For the text-containing cell, return its midpoint in (x, y) coordinate format. 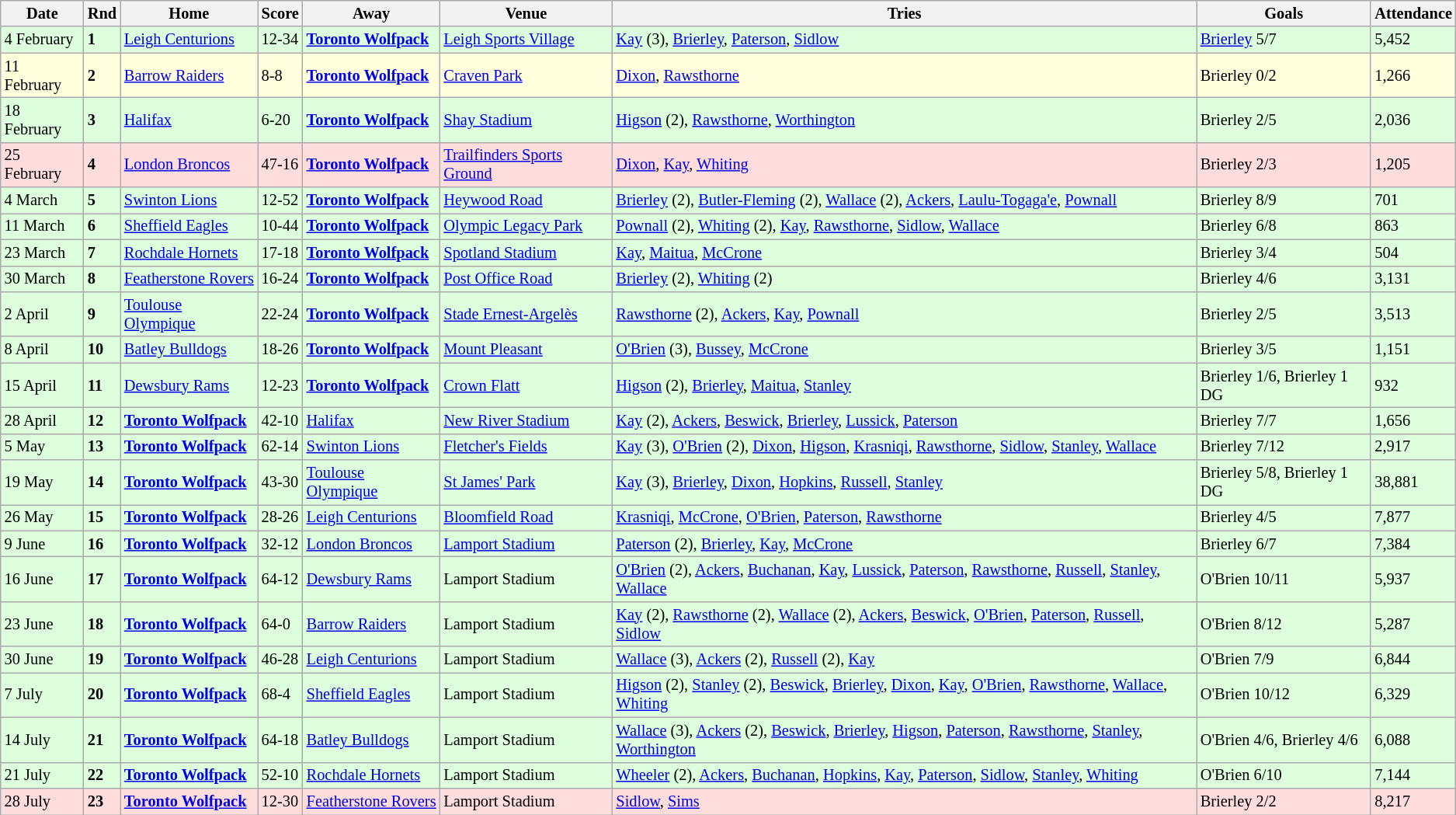
Brierley 8/9 (1284, 200)
3,131 (1413, 279)
O'Brien (3), Bussey, McCrone (904, 350)
O'Brien 6/10 (1284, 775)
Brierley 2/3 (1284, 165)
64-12 (280, 579)
16 June (42, 579)
26 May (42, 517)
15 (103, 517)
14 July (42, 740)
Kay (2), Ackers, Beswick, Brierley, Lussick, Paterson (904, 420)
504 (1413, 253)
2,036 (1413, 120)
46-28 (280, 660)
Brierley 3/4 (1284, 253)
Heywood Road (526, 200)
7,144 (1413, 775)
O'Brien 7/9 (1284, 660)
Kay (3), O'Brien (2), Dixon, Higson, Krasniqi, Rawsthorne, Sidlow, Stanley, Wallace (904, 447)
Krasniqi, McCrone, O'Brien, Paterson, Rawsthorne (904, 517)
47-16 (280, 165)
23 March (42, 253)
23 June (42, 624)
28 April (42, 420)
23 (103, 801)
8,217 (1413, 801)
22 (103, 775)
Paterson (2), Brierley, Kay, McCrone (904, 544)
O'Brien 10/12 (1284, 695)
21 July (42, 775)
14 (103, 482)
Wheeler (2), Ackers, Buchanan, Hopkins, Kay, Paterson, Sidlow, Stanley, Whiting (904, 775)
9 June (42, 544)
Tries (904, 13)
15 April (42, 385)
4 February (42, 40)
Mount Pleasant (526, 350)
2 (103, 75)
10-44 (280, 226)
11 (103, 385)
Brierley 7/12 (1284, 447)
Higson (2), Rawsthorne, Worthington (904, 120)
18 February (42, 120)
21 (103, 740)
Goals (1284, 13)
Stade Ernest-Argelès (526, 314)
6 (103, 226)
701 (1413, 200)
Brierley 3/5 (1284, 350)
863 (1413, 226)
18-26 (280, 350)
Fletcher's Fields (526, 447)
Kay (3), Brierley, Dixon, Hopkins, Russell, Stanley (904, 482)
Venue (526, 13)
6,844 (1413, 660)
12-52 (280, 200)
3 (103, 120)
68-4 (280, 695)
7 July (42, 695)
Away (371, 13)
4 March (42, 200)
19 May (42, 482)
8-8 (280, 75)
Brierley 0/2 (1284, 75)
8 (103, 279)
30 March (42, 279)
10 (103, 350)
28-26 (280, 517)
2 April (42, 314)
12 (103, 420)
7,877 (1413, 517)
Brierley 7/7 (1284, 420)
Brierley 4/6 (1284, 279)
St James' Park (526, 482)
Brierley 6/8 (1284, 226)
2,917 (1413, 447)
11 February (42, 75)
5,937 (1413, 579)
Brierley (2), Butler-Fleming (2), Wallace (2), Ackers, Laulu-Togaga'e, Pownall (904, 200)
O'Brien (2), Ackers, Buchanan, Kay, Lussick, Paterson, Rawsthorne, Russell, Stanley, Wallace (904, 579)
17-18 (280, 253)
Trailfinders Sports Ground (526, 165)
1 (103, 40)
12-30 (280, 801)
Dixon, Rawsthorne (904, 75)
Crown Flatt (526, 385)
Pownall (2), Whiting (2), Kay, Rawsthorne, Sidlow, Wallace (904, 226)
Rawsthorne (2), Ackers, Kay, Pownall (904, 314)
Leigh Sports Village (526, 40)
12-23 (280, 385)
O'Brien 4/6, Brierley 4/6 (1284, 740)
32-12 (280, 544)
Kay, Maitua, McCrone (904, 253)
Brierley 2/2 (1284, 801)
Spotland Stadium (526, 253)
28 July (42, 801)
17 (103, 579)
5 May (42, 447)
Wallace (3), Ackers (2), Russell (2), Kay (904, 660)
Olympic Legacy Park (526, 226)
64-18 (280, 740)
30 June (42, 660)
4 (103, 165)
Post Office Road (526, 279)
5,287 (1413, 624)
Score (280, 13)
42-10 (280, 420)
Brierley 6/7 (1284, 544)
7 (103, 253)
16-24 (280, 279)
Dixon, Kay, Whiting (904, 165)
9 (103, 314)
Kay (2), Rawsthorne (2), Wallace (2), Ackers, Beswick, O'Brien, Paterson, Russell, Sidlow (904, 624)
6,329 (1413, 695)
13 (103, 447)
7,384 (1413, 544)
64-0 (280, 624)
Higson (2), Brierley, Maitua, Stanley (904, 385)
22-24 (280, 314)
16 (103, 544)
3,513 (1413, 314)
Brierley (2), Whiting (2) (904, 279)
12-34 (280, 40)
25 February (42, 165)
Kay (3), Brierley, Paterson, Sidlow (904, 40)
Attendance (1413, 13)
5 (103, 200)
5,452 (1413, 40)
1,151 (1413, 350)
6-20 (280, 120)
Brierley 5/8, Brierley 1 DG (1284, 482)
6,088 (1413, 740)
Rnd (103, 13)
O'Brien 8/12 (1284, 624)
11 March (42, 226)
1,266 (1413, 75)
Brierley 1/6, Brierley 1 DG (1284, 385)
43-30 (280, 482)
20 (103, 695)
Higson (2), Stanley (2), Beswick, Brierley, Dixon, Kay, O'Brien, Rawsthorne, Wallace, Whiting (904, 695)
52-10 (280, 775)
932 (1413, 385)
1,205 (1413, 165)
18 (103, 624)
Craven Park (526, 75)
Sidlow, Sims (904, 801)
Brierley 4/5 (1284, 517)
62-14 (280, 447)
Home (189, 13)
8 April (42, 350)
1,656 (1413, 420)
Brierley 5/7 (1284, 40)
19 (103, 660)
38,881 (1413, 482)
O'Brien 10/11 (1284, 579)
New River Stadium (526, 420)
Bloomfield Road (526, 517)
Wallace (3), Ackers (2), Beswick, Brierley, Higson, Paterson, Rawsthorne, Stanley, Worthington (904, 740)
Shay Stadium (526, 120)
Date (42, 13)
